Detect which cell encompasses the target text, then output its (x, y) center coordinate. 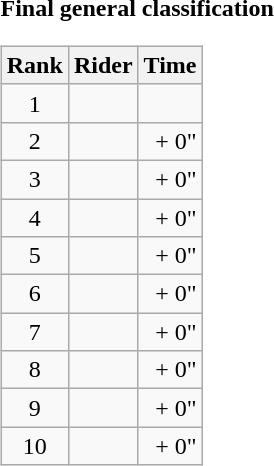
Rider (103, 65)
2 (34, 141)
8 (34, 370)
Rank (34, 65)
4 (34, 217)
1 (34, 103)
3 (34, 179)
7 (34, 332)
6 (34, 294)
Time (170, 65)
5 (34, 256)
9 (34, 408)
10 (34, 446)
